Search for the cell housing the specified text and yield its (X, Y) center coordinate. 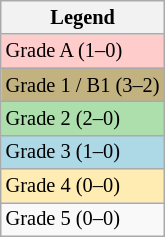
Grade 4 (0–0) (83, 186)
Grade 3 (1–0) (83, 152)
Grade 1 / B1 (3–2) (83, 85)
Grade A (1–0) (83, 51)
Grade 5 (0–0) (83, 219)
Grade 2 (2–0) (83, 118)
Legend (83, 17)
